Scan for the cell matching the given text and deliver its (x, y) coordinate at center. 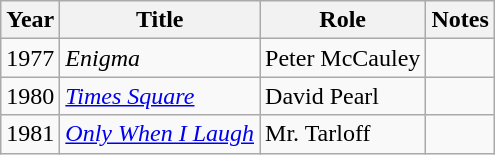
Title (160, 20)
Enigma (160, 58)
David Pearl (343, 96)
Notes (460, 20)
1980 (30, 96)
Peter McCauley (343, 58)
Role (343, 20)
Only When I Laugh (160, 134)
Times Square (160, 96)
1981 (30, 134)
Mr. Tarloff (343, 134)
1977 (30, 58)
Year (30, 20)
